From the cell containing the given text, extract its center point as (x, y) coordinate. 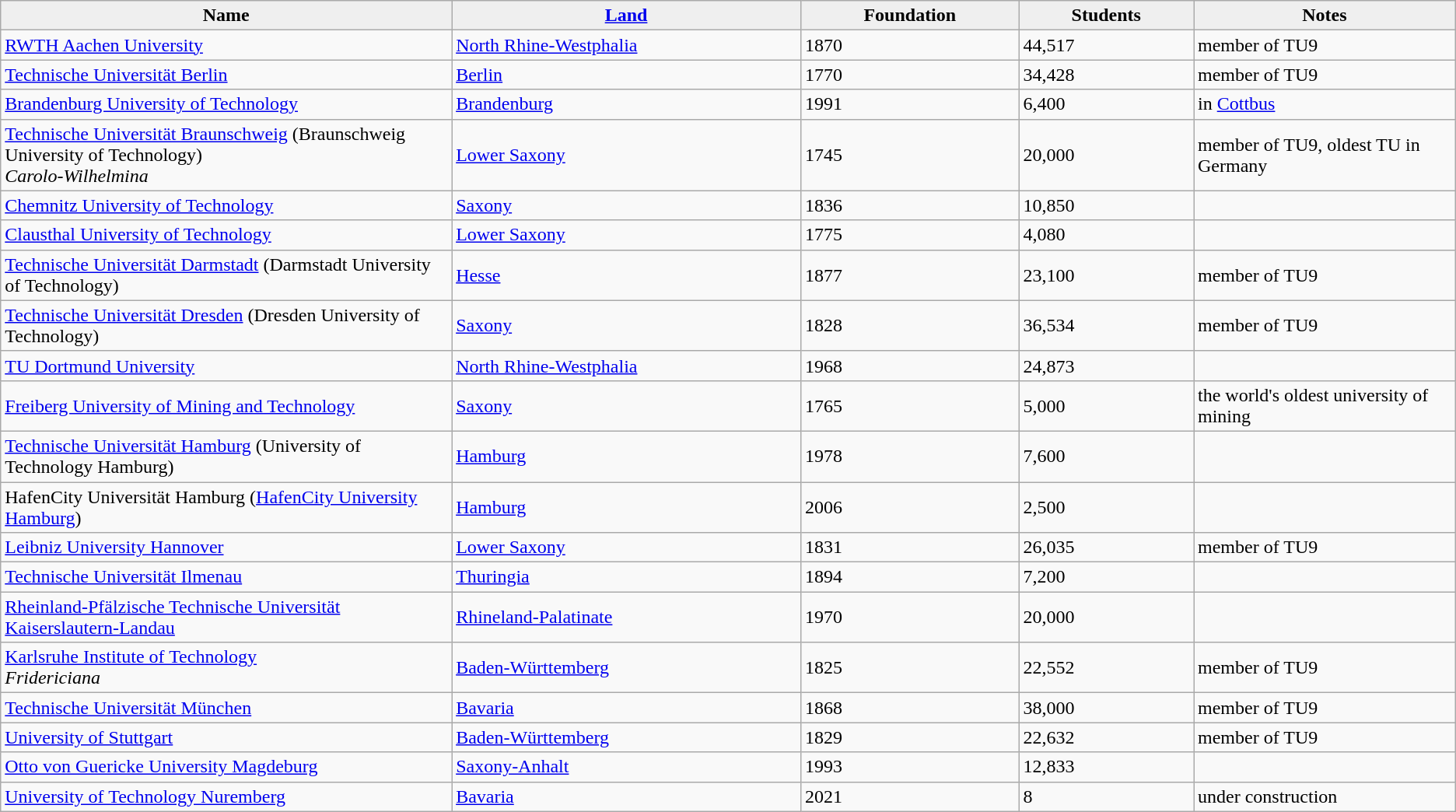
Freiberg University of Mining and Technology (226, 406)
1770 (910, 75)
1894 (910, 577)
Thuringia (627, 577)
Technische Universität Berlin (226, 75)
Technische Universität Ilmenau (226, 577)
Rhineland-Palatinate (627, 618)
1870 (910, 45)
Clausthal University of Technology (226, 235)
1868 (910, 708)
34,428 (1106, 75)
University of Technology Nuremberg (226, 796)
1991 (910, 104)
1775 (910, 235)
Technische Universität Darmstadt (Darmstadt University of Technology) (226, 275)
Technische Universität München (226, 708)
University of Stuttgart (226, 737)
1978 (910, 456)
Hesse (627, 275)
24,873 (1106, 366)
2006 (910, 507)
under construction (1324, 796)
TU Dortmund University (226, 366)
2,500 (1106, 507)
Foundation (910, 16)
38,000 (1106, 708)
RWTH Aachen University (226, 45)
Name (226, 16)
Otto von Guericke University Magdeburg (226, 767)
Brandenburg (627, 104)
22,552 (1106, 667)
12,833 (1106, 767)
5,000 (1106, 406)
Students (1106, 16)
4,080 (1106, 235)
1831 (910, 548)
1745 (910, 155)
Notes (1324, 16)
Chemnitz University of Technology (226, 205)
Karlsruhe Institute of Technology Fridericiana (226, 667)
Saxony-Anhalt (627, 767)
2021 (910, 796)
Brandenburg University of Technology (226, 104)
23,100 (1106, 275)
1993 (910, 767)
Technische Universität Hamburg (University of Technology Hamburg) (226, 456)
in Cottbus (1324, 104)
44,517 (1106, 45)
member of TU9, oldest TU in Germany (1324, 155)
1970 (910, 618)
7,200 (1106, 577)
Rheinland-Pfälzische Technische Universität Kaiserslautern-Landau (226, 618)
8 (1106, 796)
the world's oldest university of mining (1324, 406)
HafenCity Universität Hamburg (HafenCity University Hamburg) (226, 507)
6,400 (1106, 104)
1968 (910, 366)
1825 (910, 667)
Technische Universität Dresden (Dresden University of Technology) (226, 325)
Berlin (627, 75)
26,035 (1106, 548)
10,850 (1106, 205)
Leibniz University Hannover (226, 548)
Land (627, 16)
1828 (910, 325)
1829 (910, 737)
Technische Universität Braunschweig (Braunschweig University of Technology) Carolo-Wilhelmina (226, 155)
36,534 (1106, 325)
7,600 (1106, 456)
1765 (910, 406)
1877 (910, 275)
1836 (910, 205)
22,632 (1106, 737)
